Pinpoint the cell where the given text exists, returning its [x, y] midpoint coordinate. 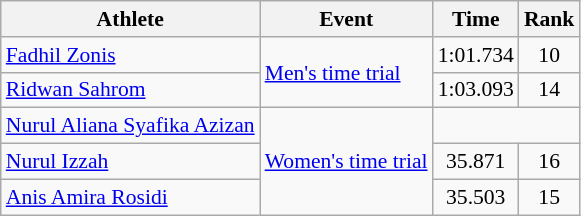
Anis Amira Rosidi [130, 197]
Nurul Izzah [130, 162]
Men's time trial [346, 72]
Nurul Aliana Syafika Azizan [130, 126]
1:03.093 [476, 90]
Fadhil Zonis [130, 55]
35.503 [476, 197]
15 [550, 197]
35.871 [476, 162]
Ridwan Sahrom [130, 90]
1:01.734 [476, 55]
Time [476, 19]
Rank [550, 19]
14 [550, 90]
16 [550, 162]
Event [346, 19]
10 [550, 55]
Women's time trial [346, 162]
Athlete [130, 19]
